Return the [x, y] coordinate for the center point of the cell that contains the specified text.  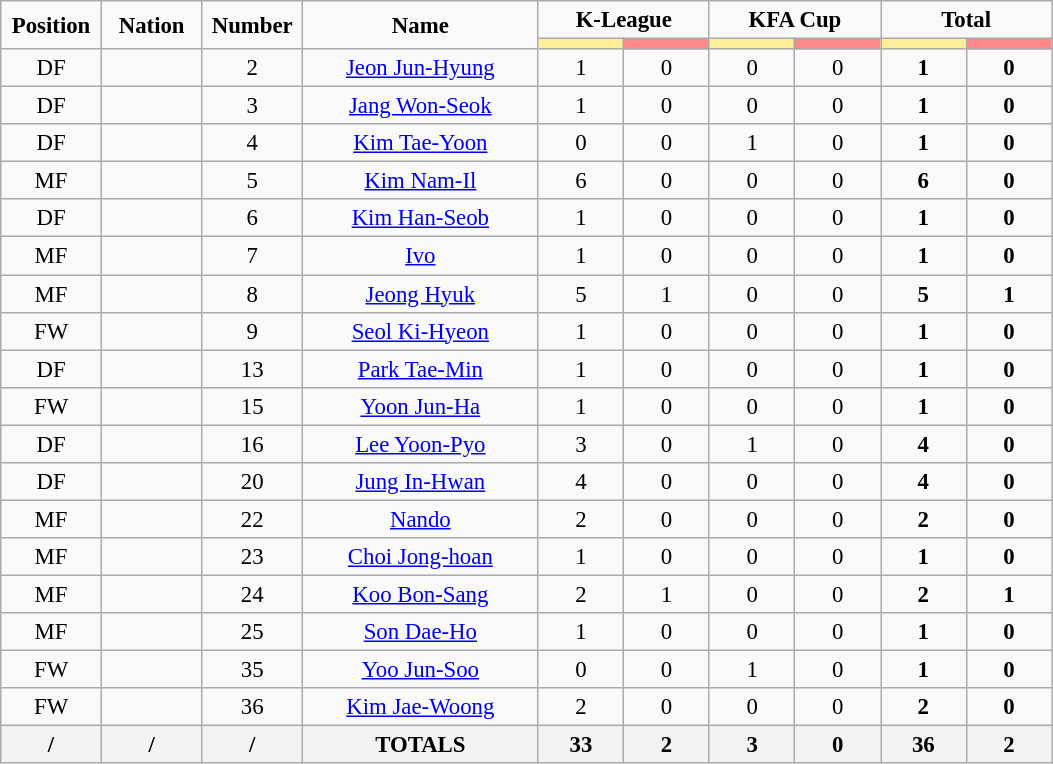
Yoo Jun-Soo [421, 670]
20 [252, 482]
Kim Jae-Woong [421, 707]
8 [252, 294]
Koo Bon-Sang [421, 594]
Kim Han-Seob [421, 219]
9 [252, 331]
35 [252, 670]
13 [252, 369]
Seol Ki-Hyeon [421, 331]
Choi Jong-hoan [421, 557]
Kim Tae-Yoon [421, 143]
Position [52, 25]
Kim Nam-Il [421, 181]
16 [252, 444]
23 [252, 557]
24 [252, 594]
TOTALS [421, 745]
Son Dae-Ho [421, 632]
Name [421, 25]
Lee Yoon-Pyo [421, 444]
K-League [624, 20]
Nation [152, 25]
Park Tae-Min [421, 369]
7 [252, 256]
Jang Won-Seok [421, 106]
Jeong Hyuk [421, 294]
Ivo [421, 256]
15 [252, 406]
Jeon Jun-Hyung [421, 68]
33 [581, 745]
25 [252, 632]
22 [252, 519]
Total [966, 20]
Yoon Jun-Ha [421, 406]
Nando [421, 519]
KFA Cup [794, 20]
Number [252, 25]
Jung In-Hwan [421, 482]
